For the text-containing cell, return its midpoint in (x, y) coordinate format. 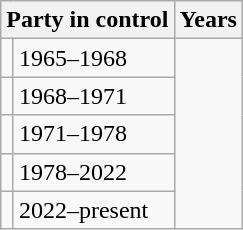
1971–1978 (94, 134)
Party in control (88, 20)
2022–present (94, 210)
1965–1968 (94, 58)
1978–2022 (94, 172)
Years (208, 20)
1968–1971 (94, 96)
